Scan for the cell matching the given text and deliver its (X, Y) coordinate at center. 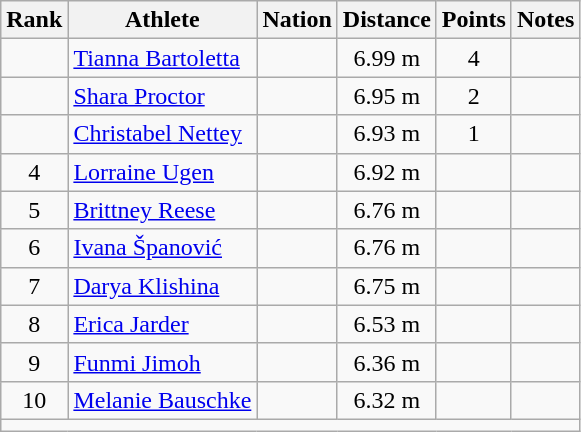
Nation (297, 20)
Ivana Španović (162, 248)
2 (474, 96)
6.36 m (386, 362)
Tianna Bartoletta (162, 58)
Rank (34, 20)
Notes (545, 20)
Brittney Reese (162, 210)
Erica Jarder (162, 324)
Athlete (162, 20)
6.99 m (386, 58)
6 (34, 248)
Lorraine Ugen (162, 172)
6.92 m (386, 172)
Distance (386, 20)
Christabel Nettey (162, 134)
Points (474, 20)
6.32 m (386, 400)
Melanie Bauschke (162, 400)
Funmi Jimoh (162, 362)
8 (34, 324)
9 (34, 362)
6.93 m (386, 134)
10 (34, 400)
Shara Proctor (162, 96)
1 (474, 134)
6.53 m (386, 324)
Darya Klishina (162, 286)
7 (34, 286)
6.95 m (386, 96)
6.75 m (386, 286)
5 (34, 210)
